Search for the cell housing the specified text and yield its [X, Y] center coordinate. 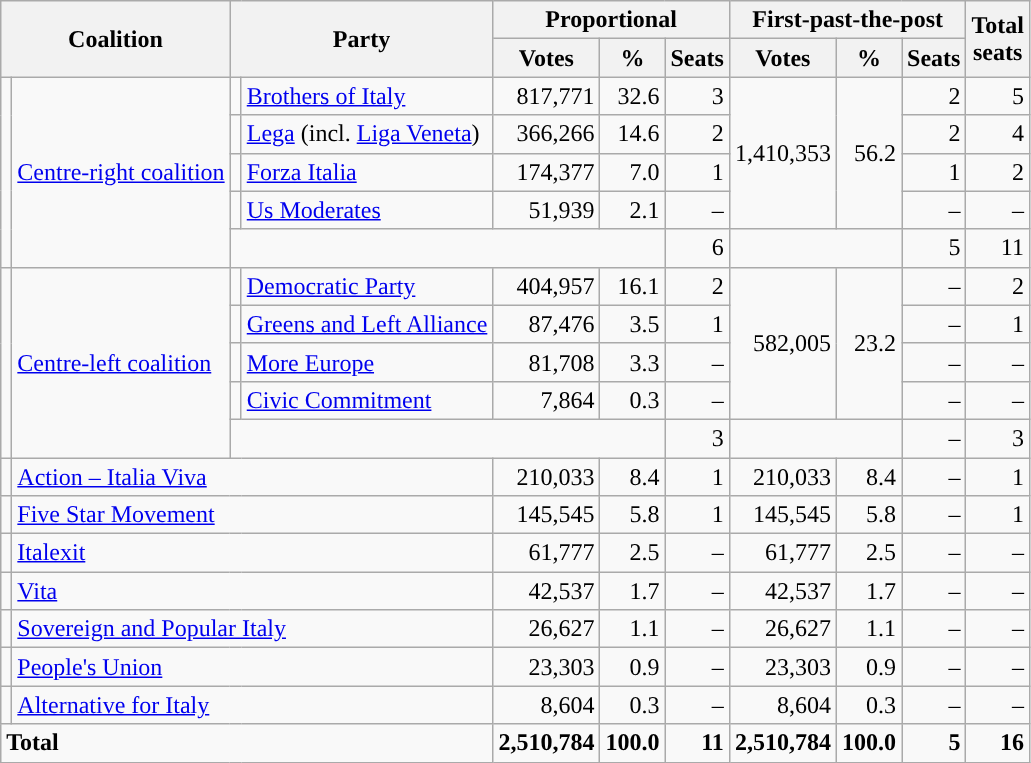
Proportional [612, 20]
582,005 [782, 343]
People's Union [252, 667]
56.2 [868, 153]
Italexit [252, 553]
Brothers of Italy [367, 96]
404,957 [546, 286]
Centre-left coalition [121, 362]
Action – Italia Viva [252, 477]
2.1 [632, 210]
Total [247, 743]
3.5 [632, 324]
16 [998, 743]
174,377 [546, 172]
81,708 [546, 362]
87,476 [546, 324]
14.6 [632, 134]
16.1 [632, 286]
3.3 [632, 362]
6 [697, 248]
First-past-the-post [848, 20]
Lega (incl. Liga Veneta) [367, 134]
Us Moderates [367, 210]
23.2 [868, 343]
Sovereign and Popular Italy [252, 629]
7.0 [632, 172]
4 [998, 134]
32.6 [632, 96]
Democratic Party [367, 286]
Totalseats [998, 39]
Alternative for Italy [252, 705]
Centre-right coalition [121, 172]
7,864 [546, 400]
Civic Commitment [367, 400]
Forza Italia [367, 172]
366,266 [546, 134]
Greens and Left Alliance [367, 324]
1,410,353 [782, 153]
51,939 [546, 210]
Party [362, 39]
Coalition [116, 39]
More Europe [367, 362]
817,771 [546, 96]
Vita [252, 591]
Five Star Movement [252, 515]
